Pinpoint the cell where the given text exists, returning its (x, y) midpoint coordinate. 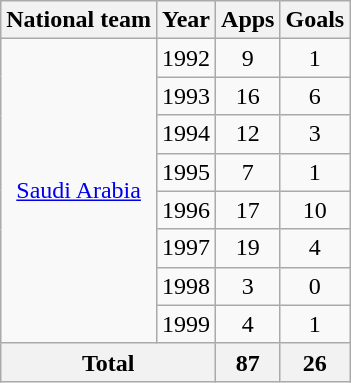
1992 (186, 58)
Apps (248, 20)
1997 (186, 248)
1993 (186, 96)
10 (315, 210)
National team (79, 20)
1994 (186, 134)
17 (248, 210)
9 (248, 58)
Year (186, 20)
Goals (315, 20)
16 (248, 96)
0 (315, 286)
12 (248, 134)
Total (108, 362)
26 (315, 362)
6 (315, 96)
1998 (186, 286)
1999 (186, 324)
1996 (186, 210)
1995 (186, 172)
7 (248, 172)
19 (248, 248)
Saudi Arabia (79, 191)
87 (248, 362)
